Output the [x, y] coordinate of the center of the cell containing the given text.  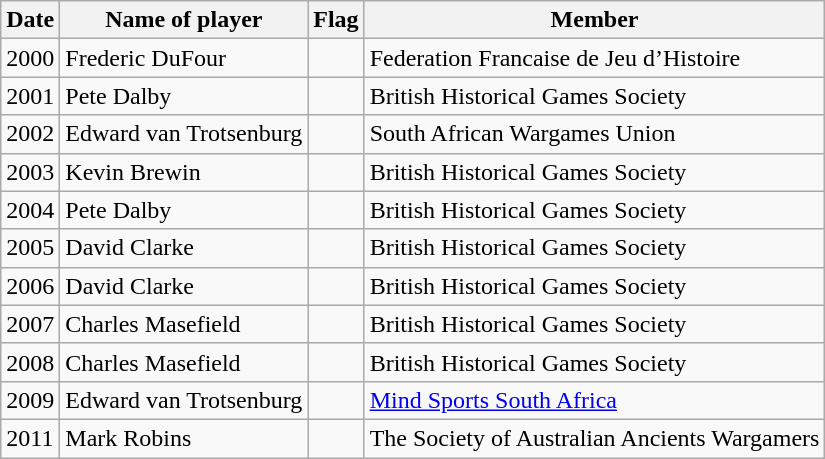
2004 [30, 210]
Flag [336, 20]
2002 [30, 134]
2000 [30, 58]
2009 [30, 400]
Kevin Brewin [184, 172]
The Society of Australian Ancients Wargamers [594, 438]
Federation Francaise de Jeu d’Histoire [594, 58]
2003 [30, 172]
2008 [30, 362]
Mark Robins [184, 438]
Frederic DuFour [184, 58]
Name of player [184, 20]
South African Wargames Union [594, 134]
2007 [30, 324]
2006 [30, 286]
2011 [30, 438]
Date [30, 20]
2005 [30, 248]
2001 [30, 96]
Mind Sports South Africa [594, 400]
Member [594, 20]
